Scan for the cell matching the given text and deliver its [X, Y] coordinate at center. 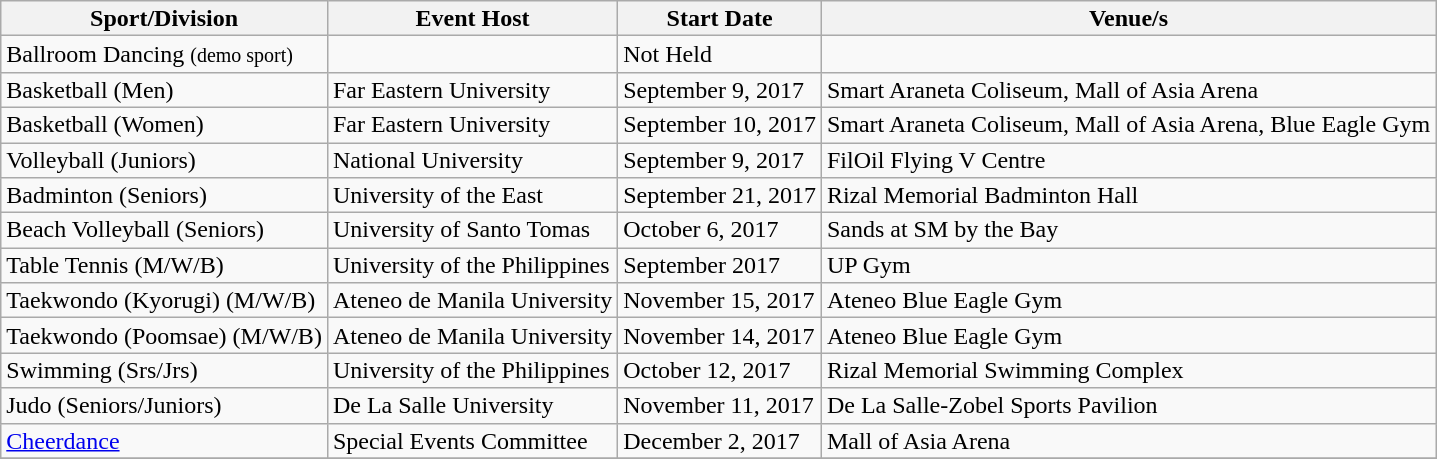
Start Date [720, 18]
October 6, 2017 [720, 230]
November 14, 2017 [720, 336]
Venue/s [1128, 18]
Sands at SM by the Bay [1128, 230]
Basketball (Women) [164, 124]
Smart Araneta Coliseum, Mall of Asia Arena, Blue Eagle Gym [1128, 124]
Beach Volleyball (Seniors) [164, 230]
Volleyball (Juniors) [164, 160]
Swimming (Srs/Jrs) [164, 370]
National University [472, 160]
September 10, 2017 [720, 124]
Rizal Memorial Swimming Complex [1128, 370]
Taekwondo (Poomsae) (M/W/B) [164, 336]
Ballroom Dancing (demo sport) [164, 54]
November 15, 2017 [720, 300]
Cheerdance [164, 440]
Mall of Asia Arena [1128, 440]
Special Events Committee [472, 440]
Table Tennis (M/W/B) [164, 266]
October 12, 2017 [720, 370]
De La Salle-Zobel Sports Pavilion [1128, 406]
University of Santo Tomas [472, 230]
Badminton (Seniors) [164, 196]
Judo (Seniors/Juniors) [164, 406]
University of the East [472, 196]
Not Held [720, 54]
Taekwondo (Kyorugi) (M/W/B) [164, 300]
September 2017 [720, 266]
September 21, 2017 [720, 196]
December 2, 2017 [720, 440]
De La Salle University [472, 406]
Rizal Memorial Badminton Hall [1128, 196]
Smart Araneta Coliseum, Mall of Asia Arena [1128, 90]
FilOil Flying V Centre [1128, 160]
UP Gym [1128, 266]
Sport/Division [164, 18]
November 11, 2017 [720, 406]
Basketball (Men) [164, 90]
Event Host [472, 18]
